Detect which cell encompasses the target text, then output its (X, Y) center coordinate. 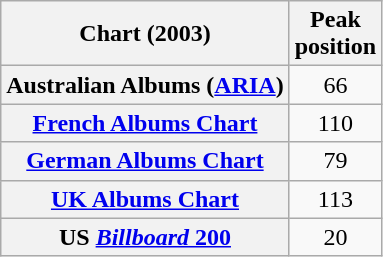
Australian Albums (ARIA) (145, 85)
110 (335, 123)
66 (335, 85)
Chart (2003) (145, 34)
Peakposition (335, 34)
79 (335, 161)
German Albums Chart (145, 161)
20 (335, 237)
US Billboard 200 (145, 237)
French Albums Chart (145, 123)
113 (335, 199)
UK Albums Chart (145, 199)
